Return the [x, y] coordinate for the center point of the cell that contains the specified text.  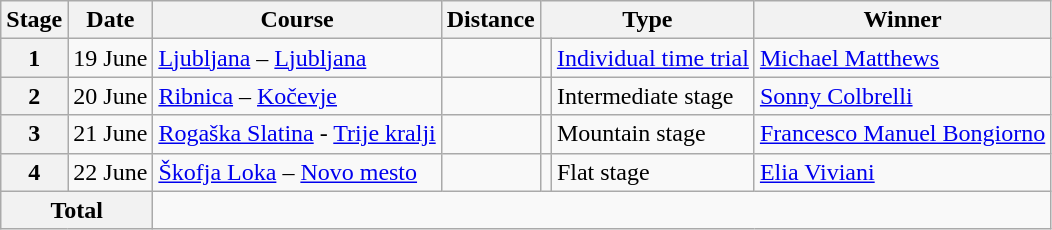
Course [297, 20]
Mountain stage [652, 134]
Michael Matthews [902, 58]
Stage [34, 20]
Winner [902, 20]
Škofja Loka – Novo mesto [297, 172]
22 June [110, 172]
Total [77, 210]
Intermediate stage [652, 96]
Flat stage [652, 172]
Elia Viviani [902, 172]
Type [647, 20]
Rogaška Slatina - Trije kralji [297, 134]
19 June [110, 58]
Sonny Colbrelli [902, 96]
1 [34, 58]
20 June [110, 96]
4 [34, 172]
21 June [110, 134]
Ribnica – Kočevje [297, 96]
Ljubljana – Ljubljana [297, 58]
Date [110, 20]
Distance [490, 20]
Individual time trial [652, 58]
2 [34, 96]
Francesco Manuel Bongiorno [902, 134]
3 [34, 134]
